Find where the given text appears and provide that cell's center as (x, y) coordinate. 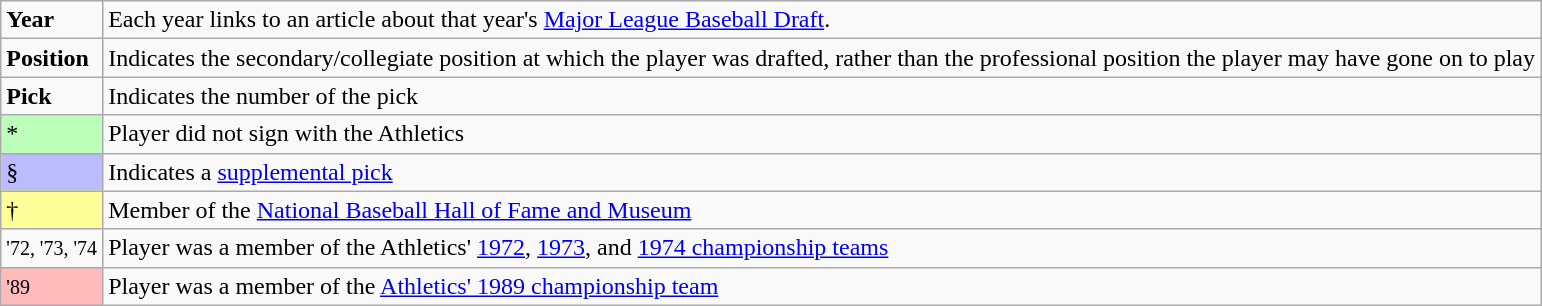
Player was a member of the Athletics' 1989 championship team (822, 286)
§ (52, 172)
Pick (52, 96)
'89 (52, 286)
'72, '73, '74 (52, 248)
Year (52, 20)
Each year links to an article about that year's Major League Baseball Draft. (822, 20)
Player was a member of the Athletics' 1972, 1973, and 1974 championship teams (822, 248)
Member of the National Baseball Hall of Fame and Museum (822, 210)
Position (52, 58)
Indicates the number of the pick (822, 96)
Player did not sign with the Athletics (822, 134)
* (52, 134)
Indicates a supplemental pick (822, 172)
† (52, 210)
